Identify which cell holds the provided text, then report its (x, y) central coordinate. 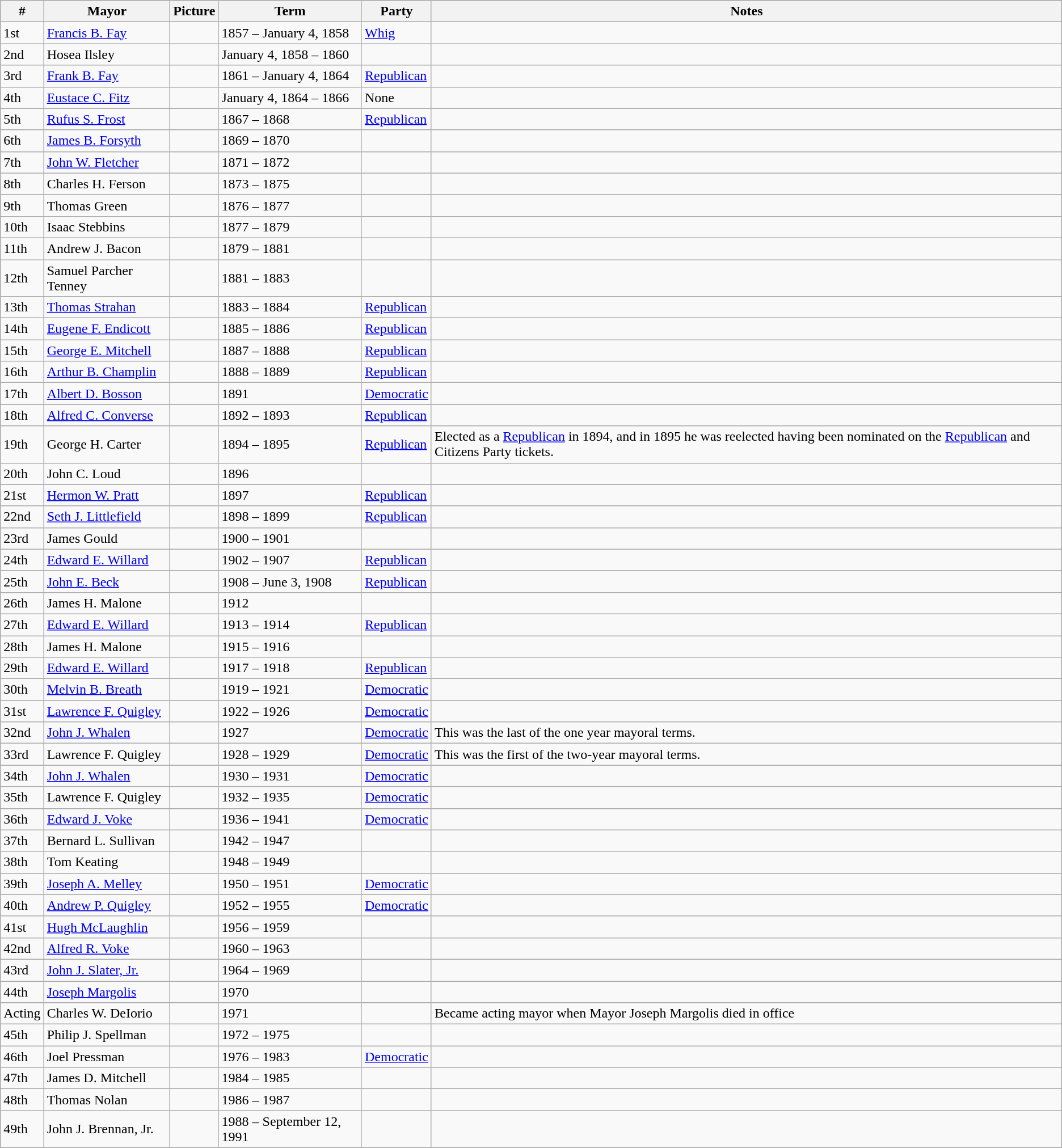
Charles W. DeIorio (107, 1014)
Hosea Ilsley (107, 54)
1883 – 1884 (290, 307)
37th (22, 841)
28th (22, 646)
Whig (396, 33)
Mayor (107, 11)
3rd (22, 76)
1876 – 1877 (290, 205)
1877 – 1879 (290, 227)
44th (22, 992)
4th (22, 98)
1927 (290, 733)
Alfred R. Voke (107, 948)
Notes (747, 11)
1900 – 1901 (290, 538)
Andrew P. Quigley (107, 905)
James B. Forsyth (107, 141)
Joseph A. Melley (107, 884)
Thomas Strahan (107, 307)
45th (22, 1035)
George E. Mitchell (107, 351)
Frank B. Fay (107, 76)
1930 – 1931 (290, 776)
1922 – 1926 (290, 711)
Melvin B. Breath (107, 690)
1867 – 1868 (290, 119)
9th (22, 205)
1972 – 1975 (290, 1035)
21st (22, 495)
1897 (290, 495)
1988 – September 12, 1991 (290, 1129)
1888 – 1889 (290, 372)
6th (22, 141)
1861 – January 4, 1864 (290, 76)
27th (22, 624)
17th (22, 394)
Samuel Parcher Tenney (107, 278)
1st (22, 33)
1984 – 1985 (290, 1078)
January 4, 1864 – 1866 (290, 98)
1917 – 1918 (290, 668)
Philip J. Spellman (107, 1035)
1908 – June 3, 1908 (290, 581)
25th (22, 581)
Edward J. Voke (107, 819)
1912 (290, 603)
Term (290, 11)
None (396, 98)
14th (22, 329)
43rd (22, 970)
1873 – 1875 (290, 184)
16th (22, 372)
8th (22, 184)
Elected as a Republican in 1894, and in 1895 he was reelected having been nominated on the Republican and Citizens Party tickets. (747, 445)
Charles H. Ferson (107, 184)
1881 – 1883 (290, 278)
19th (22, 445)
Alfred C. Converse (107, 415)
12th (22, 278)
Francis B. Fay (107, 33)
James Gould (107, 538)
20th (22, 474)
Eugene F. Endicott (107, 329)
This was the first of the two-year mayoral terms. (747, 754)
26th (22, 603)
1879 – 1881 (290, 248)
22nd (22, 517)
1857 – January 4, 1858 (290, 33)
33rd (22, 754)
1976 – 1983 (290, 1057)
Joel Pressman (107, 1057)
1970 (290, 992)
1948 – 1949 (290, 862)
39th (22, 884)
35th (22, 797)
Picture (194, 11)
1964 – 1969 (290, 970)
1942 – 1947 (290, 841)
1913 – 1914 (290, 624)
John E. Beck (107, 581)
1936 – 1941 (290, 819)
38th (22, 862)
January 4, 1858 – 1860 (290, 54)
1887 – 1888 (290, 351)
1956 – 1959 (290, 927)
Andrew J. Bacon (107, 248)
1960 – 1963 (290, 948)
42nd (22, 948)
18th (22, 415)
2nd (22, 54)
1928 – 1929 (290, 754)
47th (22, 1078)
31st (22, 711)
# (22, 11)
James D. Mitchell (107, 1078)
Became acting mayor when Mayor Joseph Margolis died in office (747, 1014)
John J. Slater, Jr. (107, 970)
1896 (290, 474)
Acting (22, 1014)
Joseph Margolis (107, 992)
John C. Loud (107, 474)
Seth J. Littlefield (107, 517)
5th (22, 119)
1986 – 1987 (290, 1100)
40th (22, 905)
This was the last of the one year mayoral terms. (747, 733)
1950 – 1951 (290, 884)
32nd (22, 733)
Tom Keating (107, 862)
13th (22, 307)
Rufus S. Frost (107, 119)
7th (22, 162)
1902 – 1907 (290, 560)
29th (22, 668)
Hermon W. Pratt (107, 495)
1869 – 1870 (290, 141)
30th (22, 690)
1919 – 1921 (290, 690)
1952 – 1955 (290, 905)
1898 – 1899 (290, 517)
Isaac Stebbins (107, 227)
Albert D. Bosson (107, 394)
John W. Fletcher (107, 162)
1894 – 1895 (290, 445)
36th (22, 819)
Hugh McLaughlin (107, 927)
34th (22, 776)
49th (22, 1129)
41st (22, 927)
1871 – 1872 (290, 162)
George H. Carter (107, 445)
1885 – 1886 (290, 329)
1892 – 1893 (290, 415)
46th (22, 1057)
Eustace C. Fitz (107, 98)
Thomas Green (107, 205)
24th (22, 560)
15th (22, 351)
23rd (22, 538)
Party (396, 11)
1932 – 1935 (290, 797)
John J. Brennan, Jr. (107, 1129)
1891 (290, 394)
48th (22, 1100)
Thomas Nolan (107, 1100)
11th (22, 248)
Arthur B. Champlin (107, 372)
1971 (290, 1014)
10th (22, 227)
Bernard L. Sullivan (107, 841)
1915 – 1916 (290, 646)
